Search for the cell housing the specified text and yield its [x, y] center coordinate. 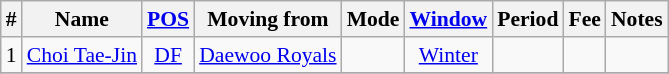
Window [448, 19]
Fee [584, 19]
Daewoo Royals [268, 55]
Period [528, 19]
Winter [448, 55]
POS [168, 19]
Moving from [268, 19]
Notes [637, 19]
DF [168, 55]
# [12, 19]
Choi Tae-Jin [82, 55]
Mode [374, 19]
1 [12, 55]
Name [82, 19]
